From the cell containing the given text, extract its center point as [x, y] coordinate. 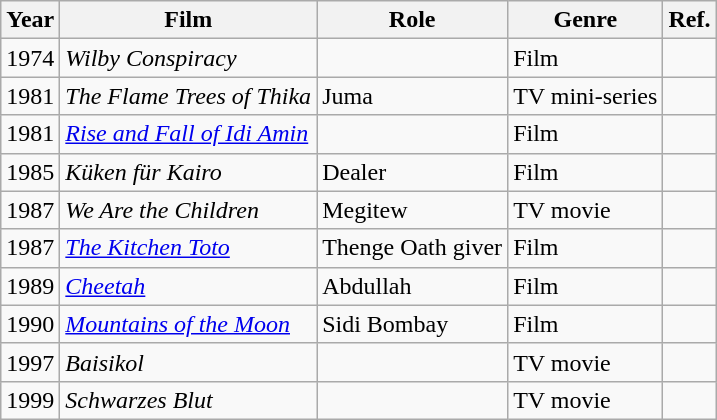
Abdullah [412, 286]
1985 [30, 172]
Dealer [412, 172]
1974 [30, 58]
Cheetah [188, 286]
Mountains of the Moon [188, 324]
Juma [412, 96]
Ref. [690, 20]
The Kitchen Toto [188, 248]
Sidi Bombay [412, 324]
Küken für Kairo [188, 172]
Genre [586, 20]
TV mini-series [586, 96]
The Flame Trees of Thika [188, 96]
Year [30, 20]
Role [412, 20]
1999 [30, 400]
1997 [30, 362]
Thenge Oath giver [412, 248]
We Are the Children [188, 210]
Megitew [412, 210]
Schwarzes Blut [188, 400]
1989 [30, 286]
1990 [30, 324]
Wilby Conspiracy [188, 58]
Baisikol [188, 362]
Rise and Fall of Idi Amin [188, 134]
